Determine the (X, Y) coordinate at the center of the cell enclosing the given text.  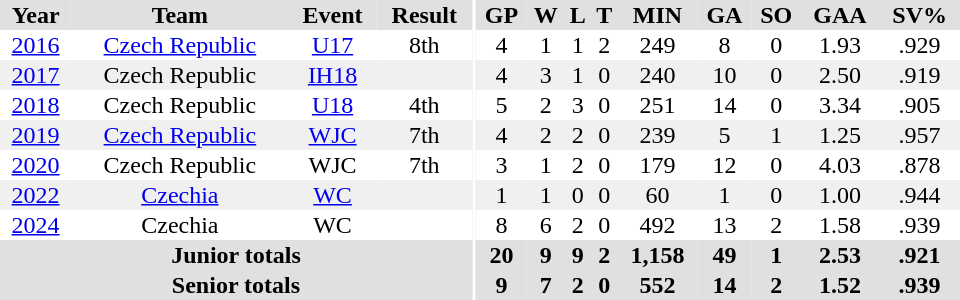
179 (658, 165)
249 (658, 45)
Senior totals (236, 285)
W (546, 15)
SV% (920, 15)
4th (424, 105)
13 (724, 225)
1.25 (840, 135)
10 (724, 75)
IH18 (333, 75)
2018 (36, 105)
552 (658, 285)
GAA (840, 15)
492 (658, 225)
Year (36, 15)
.944 (920, 195)
.957 (920, 135)
20 (502, 255)
1,158 (658, 255)
U17 (333, 45)
Result (424, 15)
.929 (920, 45)
2019 (36, 135)
239 (658, 135)
251 (658, 105)
SO (776, 15)
2.53 (840, 255)
7 (546, 285)
3.34 (840, 105)
T (604, 15)
49 (724, 255)
240 (658, 75)
60 (658, 195)
Junior totals (236, 255)
1.58 (840, 225)
8th (424, 45)
1.52 (840, 285)
GA (724, 15)
.921 (920, 255)
Team (180, 15)
MIN (658, 15)
.919 (920, 75)
12 (724, 165)
U18 (333, 105)
2024 (36, 225)
1.00 (840, 195)
GP (502, 15)
1.93 (840, 45)
4.03 (840, 165)
.905 (920, 105)
2016 (36, 45)
6 (546, 225)
2022 (36, 195)
2020 (36, 165)
L (578, 15)
2017 (36, 75)
Event (333, 15)
2.50 (840, 75)
.878 (920, 165)
